Search for the cell housing the specified text and yield its (x, y) center coordinate. 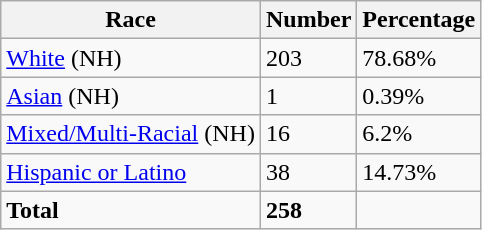
Hispanic or Latino (131, 172)
Asian (NH) (131, 96)
0.39% (419, 96)
203 (308, 58)
Race (131, 20)
6.2% (419, 134)
258 (308, 210)
1 (308, 96)
Percentage (419, 20)
Mixed/Multi-Racial (NH) (131, 134)
16 (308, 134)
Number (308, 20)
Total (131, 210)
78.68% (419, 58)
White (NH) (131, 58)
14.73% (419, 172)
38 (308, 172)
